Search for the cell housing the specified text and yield its [X, Y] center coordinate. 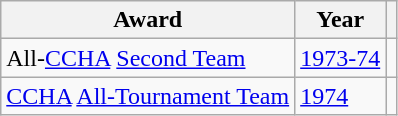
Year [340, 20]
Award [148, 20]
1974 [340, 96]
1973-74 [340, 58]
CCHA All-Tournament Team [148, 96]
All-CCHA Second Team [148, 58]
